Determine the [x, y] coordinate at the center of the cell enclosing the given text.  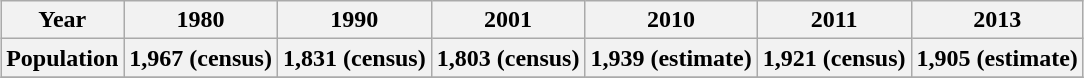
1,967 (census) [201, 58]
1,831 (census) [354, 58]
Population [62, 58]
1,803 (census) [508, 58]
2010 [671, 20]
1,921 (census) [834, 58]
1,939 (estimate) [671, 58]
1990 [354, 20]
2001 [508, 20]
1,905 (estimate) [997, 58]
2011 [834, 20]
1980 [201, 20]
2013 [997, 20]
Year [62, 20]
